Find where the given text appears and provide that cell's center as (x, y) coordinate. 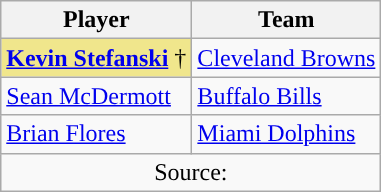
Kevin Stefanski † (96, 58)
Miami Dolphins (286, 134)
Team (286, 20)
Buffalo Bills (286, 96)
Player (96, 20)
Brian Flores (96, 134)
Sean McDermott (96, 96)
Source: (191, 172)
Cleveland Browns (286, 58)
